Return the (X, Y) coordinate for the center point of the cell that contains the specified text.  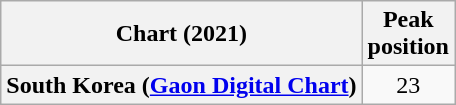
South Korea (Gaon Digital Chart) (182, 85)
Chart (2021) (182, 34)
Peakposition (408, 34)
23 (408, 85)
